Locate the cell with the specified text and output its (X, Y) center coordinate. 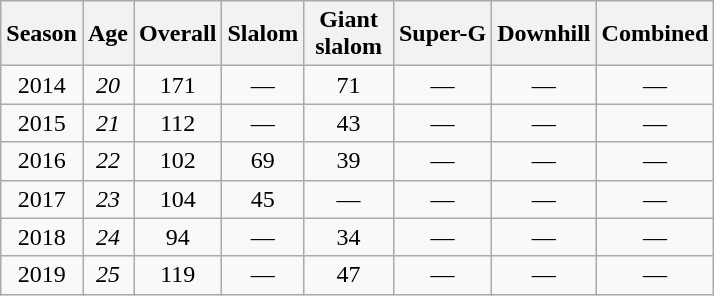
Downhill (544, 34)
171 (178, 85)
47 (349, 275)
Season (42, 34)
Slalom (263, 34)
69 (263, 161)
21 (108, 123)
23 (108, 199)
Age (108, 34)
2019 (42, 275)
Super-G (442, 34)
112 (178, 123)
71 (349, 85)
2018 (42, 237)
43 (349, 123)
2017 (42, 199)
2016 (42, 161)
94 (178, 237)
39 (349, 161)
104 (178, 199)
2015 (42, 123)
45 (263, 199)
24 (108, 237)
2014 (42, 85)
102 (178, 161)
20 (108, 85)
34 (349, 237)
25 (108, 275)
Combined (655, 34)
Giant slalom (349, 34)
Overall (178, 34)
22 (108, 161)
119 (178, 275)
